Identify which cell holds the provided text, then report its [X, Y] central coordinate. 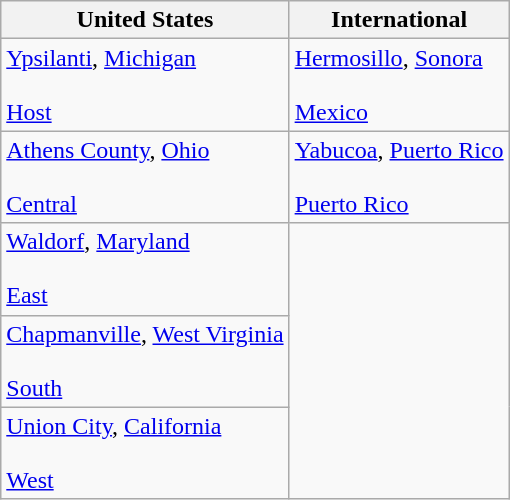
Chapmanville, West VirginiaSouth [145, 361]
Yabucoa, Puerto RicoPuerto Rico [399, 177]
Ypsilanti, MichiganHost [145, 85]
Hermosillo, SonoraMexico [399, 85]
Waldorf, MarylandEast [145, 269]
International [399, 20]
Union City, CaliforniaWest [145, 453]
Athens County, OhioCentral [145, 177]
United States [145, 20]
